Pinpoint the cell where the given text exists, returning its (X, Y) midpoint coordinate. 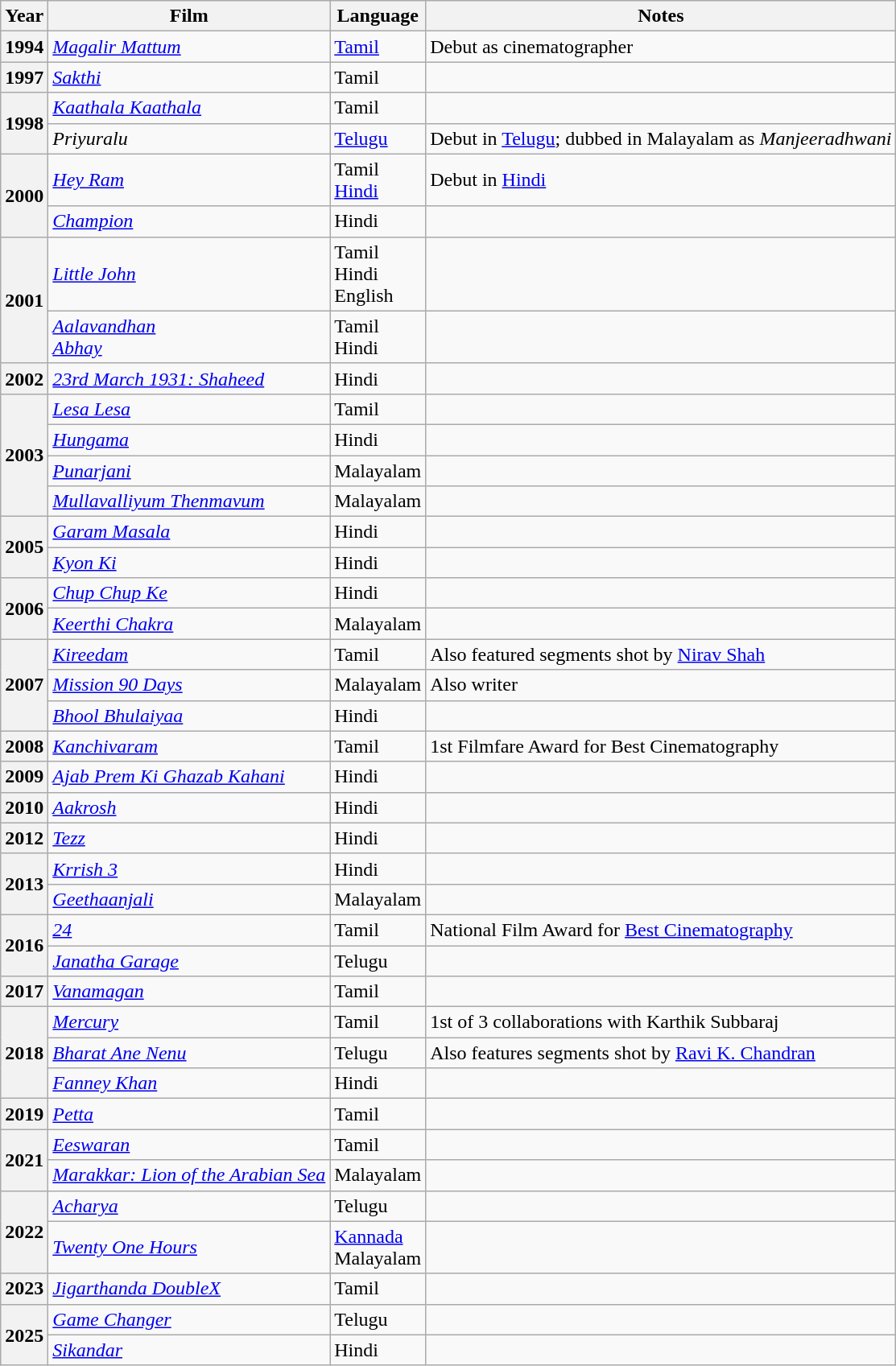
1998 (24, 123)
2023 (24, 1289)
TamilHindiEnglish (378, 274)
Kyon Ki (189, 563)
National Film Award for Best Cinematography (661, 930)
1997 (24, 77)
Twenty One Hours (189, 1248)
23rd March 1931: Shaheed (189, 378)
Kaathala Kaathala (189, 108)
Priyuralu (189, 138)
Sakthi (189, 77)
Mullavalliyum Thenmavum (189, 501)
Year (24, 16)
Game Changer (189, 1319)
Champion (189, 221)
2025 (24, 1335)
Hungama (189, 440)
2007 (24, 685)
Also writer (661, 685)
Language (378, 16)
2000 (24, 195)
Film (189, 16)
Vanamagan (189, 992)
Krrish 3 (189, 869)
Keerthi Chakra (189, 624)
Fanney Khan (189, 1083)
Mission 90 Days (189, 685)
Bharat Ane Nenu (189, 1053)
Lesa Lesa (189, 409)
Debut as cinematographer (661, 47)
2016 (24, 945)
Chup Chup Ke (189, 593)
Debut in Telugu; dubbed in Malayalam as Manjeeradhwani (661, 138)
Geethaanjali (189, 899)
Eeswaran (189, 1145)
24 (189, 930)
Kireedam (189, 654)
Magalir Mattum (189, 47)
Jigarthanda DoubleX (189, 1289)
2002 (24, 378)
2001 (24, 299)
AalavandhanAbhay (189, 336)
Tezz (189, 838)
Bhool Bhulaiyaa (189, 716)
2008 (24, 746)
Mercury (189, 1022)
Aakrosh (189, 807)
Notes (661, 16)
2019 (24, 1114)
2017 (24, 992)
Debut in Hindi (661, 180)
2022 (24, 1232)
Petta (189, 1114)
2003 (24, 455)
KannadaMalayalam (378, 1248)
Little John (189, 274)
Also features segments shot by Ravi K. Chandran (661, 1053)
Hey Ram (189, 180)
1st Filmfare Award for Best Cinematography (661, 746)
Ajab Prem Ki Ghazab Kahani (189, 777)
2005 (24, 547)
Marakkar: Lion of the Arabian Sea (189, 1175)
2009 (24, 777)
Also featured segments shot by Nirav Shah (661, 654)
Garam Masala (189, 532)
Punarjani (189, 471)
1st of 3 collaborations with Karthik Subbaraj (661, 1022)
2021 (24, 1160)
2006 (24, 609)
Acharya (189, 1206)
2013 (24, 884)
2010 (24, 807)
Janatha Garage (189, 960)
2012 (24, 838)
Sikandar (189, 1350)
Kanchivaram (189, 746)
1994 (24, 47)
2018 (24, 1053)
